Output the (X, Y) coordinate of the center of the cell containing the given text.  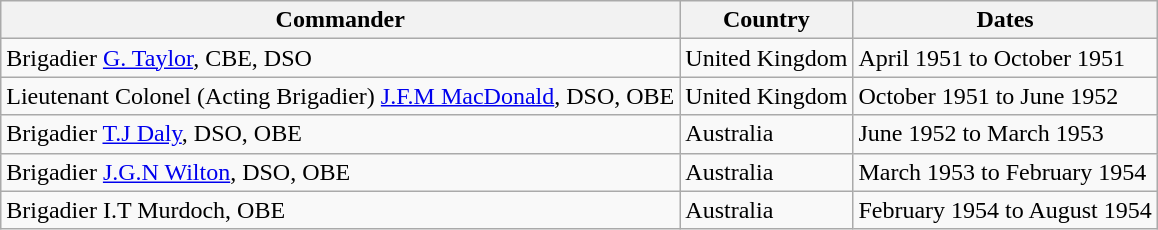
March 1953 to February 1954 (1005, 172)
Country (766, 20)
Commander (340, 20)
Lieutenant Colonel (Acting Brigadier) J.F.M MacDonald, DSO, OBE (340, 96)
Brigadier J.G.N Wilton, DSO, OBE (340, 172)
February 1954 to August 1954 (1005, 210)
Brigadier G. Taylor, CBE, DSO (340, 58)
October 1951 to June 1952 (1005, 96)
Dates (1005, 20)
June 1952 to March 1953 (1005, 134)
Brigadier T.J Daly, DSO, OBE (340, 134)
Brigadier I.T Murdoch, OBE (340, 210)
April 1951 to October 1951 (1005, 58)
